Identify which cell holds the provided text, then report its (X, Y) central coordinate. 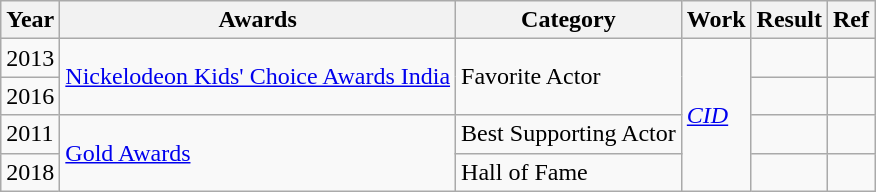
2013 (30, 58)
Work (716, 20)
Ref (850, 20)
Hall of Fame (569, 172)
2018 (30, 172)
Result (789, 20)
2016 (30, 96)
2011 (30, 134)
CID (716, 115)
Nickelodeon Kids' Choice Awards India (258, 77)
Gold Awards (258, 153)
Favorite Actor (569, 77)
Year (30, 20)
Best Supporting Actor (569, 134)
Awards (258, 20)
Category (569, 20)
